Locate the cell with the specified text and output its [X, Y] center coordinate. 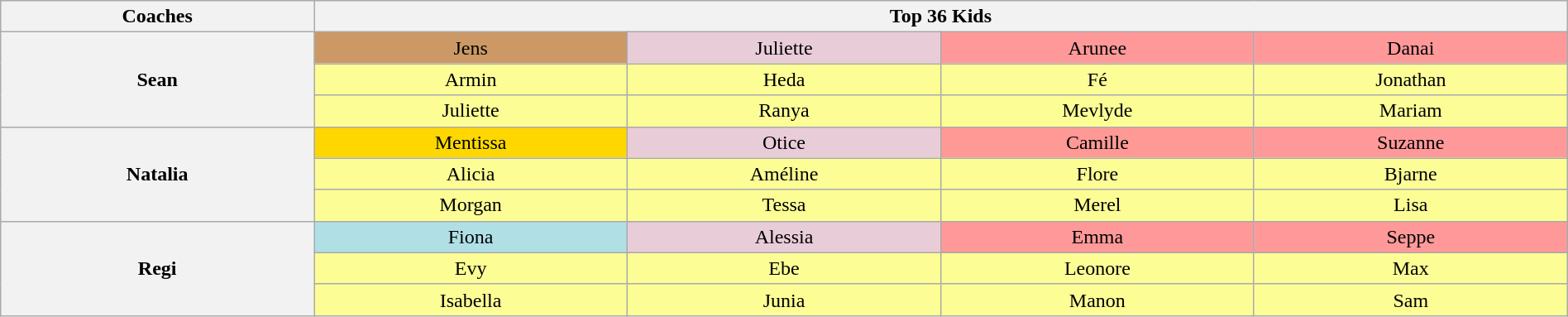
Jonathan [1411, 79]
Arunee [1097, 48]
Seppe [1411, 237]
Emma [1097, 237]
Sam [1411, 300]
Manon [1097, 300]
Fiona [471, 237]
Mentissa [471, 142]
Regi [157, 268]
Danai [1411, 48]
Leonore [1097, 268]
Jens [471, 48]
Fé [1097, 79]
Lisa [1411, 205]
Max [1411, 268]
Top 36 Kids [941, 17]
Armin [471, 79]
Ebe [784, 268]
Otice [784, 142]
Sean [157, 79]
Junia [784, 300]
Améline [784, 174]
Alessia [784, 237]
Camille [1097, 142]
Bjarne [1411, 174]
Isabella [471, 300]
Heda [784, 79]
Merel [1097, 205]
Suzanne [1411, 142]
Mariam [1411, 111]
Alicia [471, 174]
Tessa [784, 205]
Natalia [157, 174]
Coaches [157, 17]
Ranya [784, 111]
Mevlyde [1097, 111]
Flore [1097, 174]
Evy [471, 268]
Morgan [471, 205]
